Extract the (x, y) coordinate from the center of the cell holding the provided text.  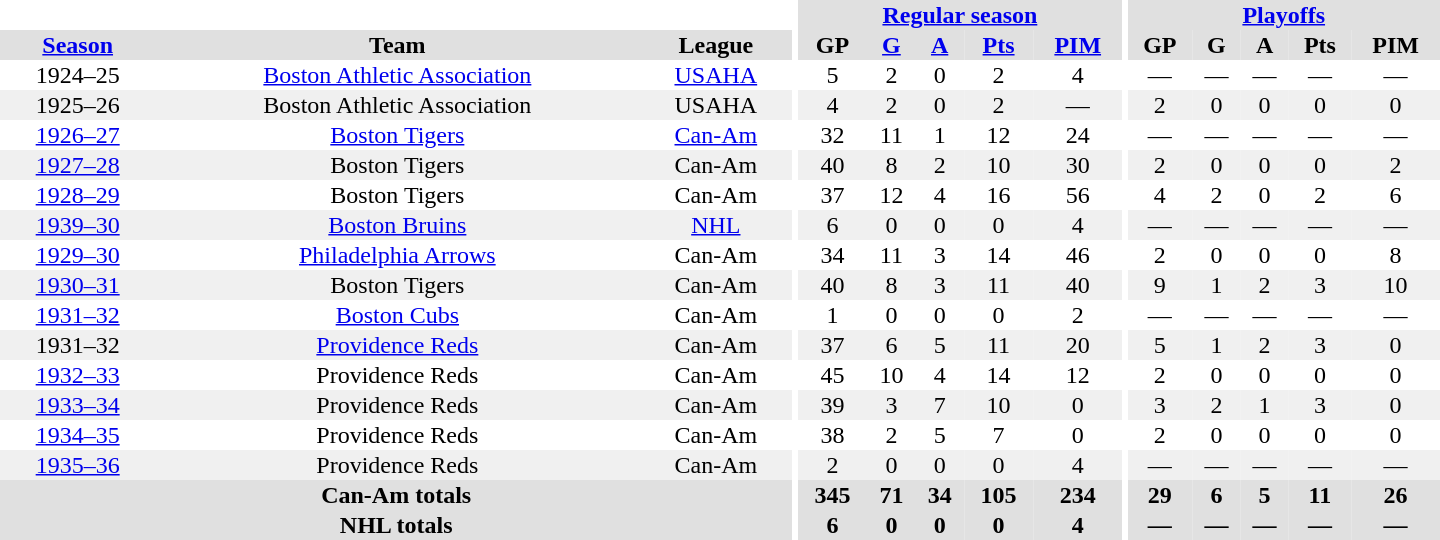
League (716, 45)
45 (833, 375)
46 (1078, 255)
56 (1078, 195)
Team (397, 45)
1932–33 (78, 375)
24 (1078, 135)
1934–35 (78, 435)
29 (1160, 495)
26 (1396, 495)
71 (891, 495)
1927–28 (78, 165)
32 (833, 135)
345 (833, 495)
1924–25 (78, 75)
Boston Cubs (397, 315)
Can-Am totals (396, 495)
1933–34 (78, 405)
Regular season (960, 15)
1929–30 (78, 255)
1928–29 (78, 195)
Philadelphia Arrows (397, 255)
20 (1078, 345)
1926–27 (78, 135)
16 (999, 195)
NHL totals (396, 525)
30 (1078, 165)
Playoffs (1284, 15)
39 (833, 405)
1935–36 (78, 465)
1925–26 (78, 105)
38 (833, 435)
1939–30 (78, 225)
234 (1078, 495)
NHL (716, 225)
1930–31 (78, 285)
9 (1160, 285)
Season (78, 45)
Boston Bruins (397, 225)
105 (999, 495)
